Scan for the cell matching the given text and deliver its (x, y) coordinate at center. 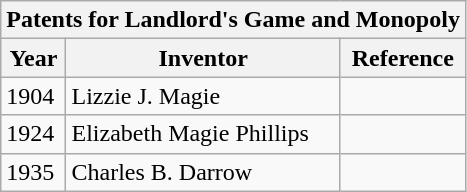
1924 (34, 134)
Patents for Landlord's Game and Monopoly (234, 20)
Elizabeth Magie Phillips (203, 134)
1935 (34, 172)
Year (34, 58)
1904 (34, 96)
Charles B. Darrow (203, 172)
Reference (402, 58)
Inventor (203, 58)
Lizzie J. Magie (203, 96)
